Identify which cell holds the provided text, then report its (x, y) central coordinate. 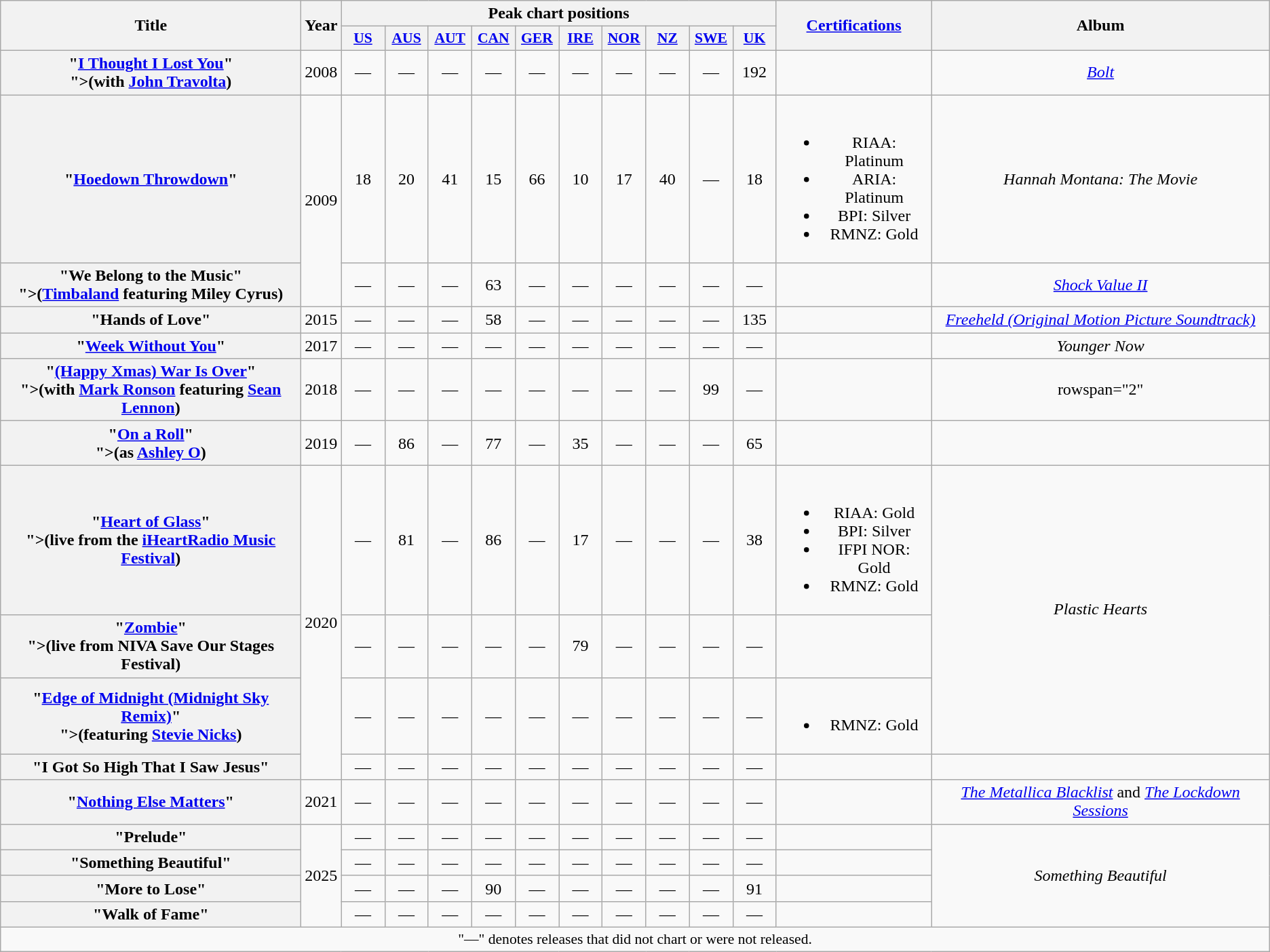
"Hoedown Throwdown" (151, 179)
2015 (322, 320)
2008 (322, 72)
2021 (322, 801)
Title (151, 26)
AUS (406, 39)
Certifications (853, 26)
15 (493, 179)
Peak chart positions (559, 14)
20 (406, 179)
63 (493, 285)
"Prelude" (151, 837)
UK (754, 39)
"Nothing Else Matters" (151, 801)
Something Beautiful (1100, 875)
The Metallica Blacklist and The Lockdown Sessions (1100, 801)
Younger Now (1100, 346)
"(Happy Xmas) War Is Over"">(with Mark Ronson featuring Sean Lennon) (151, 390)
Plastic Hearts (1100, 610)
"I Got So High That I Saw Jesus" (151, 767)
"On a Roll" ">(as Ashley O) (151, 443)
"—" denotes releases that did not chart or were not released. (635, 939)
GER (537, 39)
RMNZ: Gold (853, 716)
"Hands of Love" (151, 320)
Year (322, 26)
RIAA: GoldBPI: SilverIFPI NOR: GoldRMNZ: Gold (853, 540)
NOR (624, 39)
Album (1100, 26)
2009 (322, 201)
rowspan="2" (1100, 390)
NZ (668, 39)
SWE (711, 39)
91 (754, 888)
38 (754, 540)
IRE (581, 39)
Hannah Montana: The Movie (1100, 179)
99 (711, 390)
79 (581, 646)
41 (450, 179)
AUT (450, 39)
Freeheld (Original Motion Picture Soundtrack) (1100, 320)
2018 (322, 390)
2025 (322, 875)
"Walk of Fame" (151, 914)
"Heart of Glass"">(live from the iHeartRadio Music Festival) (151, 540)
58 (493, 320)
10 (581, 179)
2020 (322, 622)
192 (754, 72)
"We Belong to the Music"">(Timbaland featuring Miley Cyrus) (151, 285)
"Week Without You" (151, 346)
90 (493, 888)
"Something Beautiful" (151, 862)
66 (537, 179)
77 (493, 443)
CAN (493, 39)
40 (668, 179)
US (363, 39)
2017 (322, 346)
"More to Lose" (151, 888)
RIAA: PlatinumARIA: PlatinumBPI: SilverRMNZ: Gold (853, 179)
"Zombie"">(live from NIVA Save Our Stages Festival) (151, 646)
Bolt (1100, 72)
Shock Value II (1100, 285)
135 (754, 320)
"Edge of Midnight (Midnight Sky Remix)"">(featuring Stevie Nicks) (151, 716)
65 (754, 443)
35 (581, 443)
2019 (322, 443)
"I Thought I Lost You"">(with John Travolta) (151, 72)
81 (406, 540)
